From the cell containing the given text, extract its center point as [X, Y] coordinate. 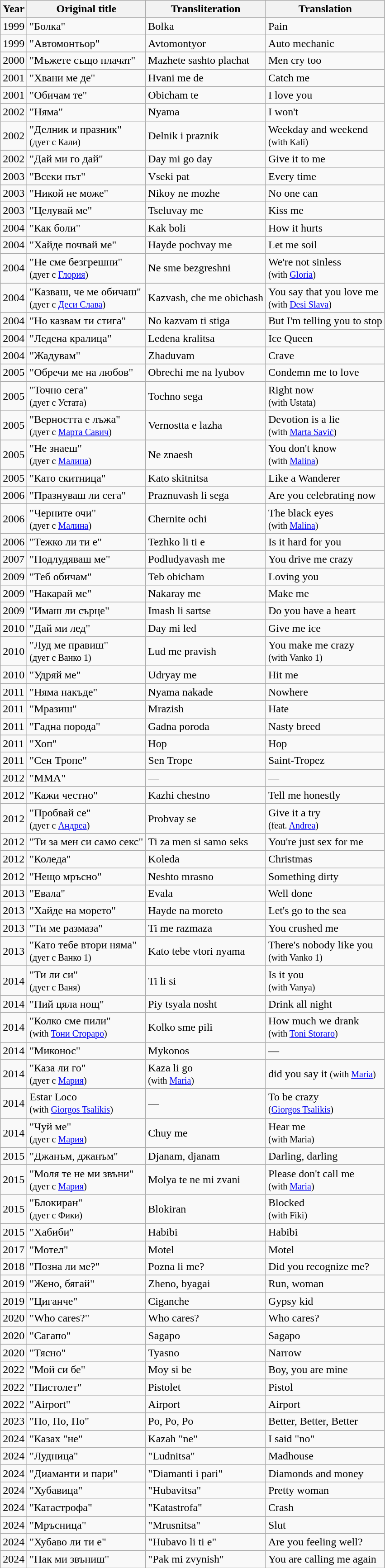
Chuy me [206, 1132]
Christmas [325, 859]
Bolka [206, 26]
Year [14, 9]
"Хубаво ли ти е" [86, 1542]
Hate [325, 709]
Evala [206, 894]
"Хайде почвай ме" [86, 245]
"Хабиби" [86, 1232]
You crushed me [325, 928]
"Дай ми лед" [86, 628]
Drink all night [325, 1004]
Nowhere [325, 692]
"Пак ми звъниш" [86, 1559]
Vseki pat [206, 176]
2023 [14, 1421]
"Чуй ме" (дует с Мария) [86, 1132]
"Ти за мен си само секс" [86, 842]
"Жено, бягай" [86, 1284]
"Казах "не" [86, 1439]
To be crazy (Giorgos Tsalikis) [325, 1104]
Auto mechanic [325, 43]
"Циганче" [86, 1301]
Nakaray me [206, 594]
"Делник и празник" (дует с Кали) [86, 136]
"Диаманти и пари" [86, 1473]
Neshto mrasno [206, 876]
Hayde na moreto [206, 911]
Darling, darling [325, 1156]
"Pak mi zvynish" [206, 1559]
Ice Queen [325, 338]
"Кажи честно" [86, 795]
Catch me [325, 78]
Pretty woman [325, 1490]
Zhaduvam [206, 355]
Kolko sme pili [206, 1028]
"Болка" [86, 26]
Po, Po, Po [206, 1421]
"Като тебе втори няма" (дует с Ванко 1) [86, 952]
"Теб обичам" [86, 577]
Ne znaesh [206, 455]
Madhouse [325, 1456]
Nyama [206, 112]
We're not sinless (with Gloria) [325, 269]
Ti za men si samo seks [206, 842]
Djanam, djanam [206, 1156]
"Мъжете също плачат" [86, 61]
"Airport" [86, 1404]
"Няма" [86, 112]
Run, woman [325, 1284]
Molya te ne mi zvani [206, 1180]
"Тежко ли ти е" [86, 542]
Avtomontyor [206, 43]
Ledena kralitsa [206, 338]
Kazah "ne" [206, 1439]
"По, По, По" [86, 1421]
Kaza li go (with Maria) [206, 1074]
Give me ice [325, 628]
Estar Loco (with Giorgos Tsalikis) [86, 1104]
Day mi led [206, 628]
"Пробвай се" (дует с Андреа) [86, 819]
"Всеки път" [86, 176]
"Коледа" [86, 859]
Pistolet [206, 1387]
"Каза ли го" (дует с Мария) [86, 1074]
Right now (with Ustata) [325, 396]
Chernite ochi [206, 518]
You say that you love me (with Desi Slava) [325, 298]
Tseluvay me [206, 210]
You make me crazy(with Vanko 1) [325, 651]
You are calling me again [325, 1559]
Day mi go day [206, 159]
No kazvam ti stiga [206, 321]
"Празнуваш ли сега" [86, 495]
"Как боли" [86, 227]
"Дай ми го дай" [86, 159]
Are you feeling well? [325, 1542]
"Като скитница" [86, 478]
"Ледена кралица" [86, 338]
"Подлудяваш ме" [86, 559]
Well done [325, 894]
Are you celebrating now [325, 495]
How it hurts [325, 227]
Kato tebe vtori nyama [206, 952]
Let me soil [325, 245]
Boy, you are mine [325, 1370]
Gadna poroda [206, 726]
Obrechi me na lyubov [206, 373]
"Джанъм, джанъм" [86, 1156]
Diamonds and money [325, 1473]
Men cry too [325, 61]
I love you [325, 95]
2017 [14, 1250]
Please don't call me (with Maria) [325, 1180]
Hear me(with Maria) [325, 1132]
Sen Trope [206, 761]
Pistol [325, 1387]
"Сен Тропе" [86, 761]
Ti me razmaza [206, 928]
Is it hard for you [325, 542]
I won't [325, 112]
Original title [86, 9]
Udryay me [206, 675]
Kato skitnitsa [206, 478]
"Пий цяла нощ" [86, 1004]
"Katastrofa" [206, 1507]
"Точно сега"(дует с Устата) [86, 396]
Kazhi chestno [206, 795]
"Целувай ме" [86, 210]
Tochno sega [206, 396]
"Позна ли ме?" [86, 1267]
2000 [14, 61]
Moy si be [206, 1370]
Weekday and weekend (with Kali) [325, 136]
"Mrusnitsa" [206, 1525]
Loving you [325, 577]
Zheno, byagai [206, 1284]
Is it you(with Vanya) [325, 981]
You're just sex for me [325, 842]
Mrazish [206, 709]
"Луд ме правиш" (дует с Ванко 1) [86, 651]
"Блокиран" (дует с Фики) [86, 1208]
Lud me pravish [206, 651]
"Пистолет" [86, 1387]
"Тясно" [86, 1353]
Kiss me [325, 210]
"Казваш, че ме обичаш" (дует с Деси Слава) [86, 298]
Piy tsyala nosht [206, 1004]
Do you have a heart [325, 611]
"Удряй ме" [86, 675]
Did you recognize me? [325, 1267]
Give it to me [325, 159]
Nikoy ne mozhe [206, 193]
Podludyavash me [206, 559]
"Хайде на морето" [86, 911]
"Не знаеш" (дует с Малина) [86, 455]
Kak boli [206, 227]
Blokiran [206, 1208]
"Гадна порода" [86, 726]
2007 [14, 559]
You drive me crazy [325, 559]
Mykonos [206, 1051]
"Но казвам ти стига" [86, 321]
"Who cares?" [86, 1318]
Kazvash, che me obichash [206, 298]
"Накарай ме" [86, 594]
Ne sme bezgreshni [206, 269]
"Евала" [86, 894]
"Обречи ме на любов" [86, 373]
Hit me [325, 675]
"Diamanti i pari" [206, 1473]
"Не сме безгрешни" (дует с Глория) [86, 269]
Tell me honestly [325, 795]
Like a Wanderer [325, 478]
Make me [325, 594]
"Сагапо" [86, 1336]
Let's go to the sea [325, 911]
"Катастрофа" [86, 1507]
Vernostta e lazha [206, 425]
How much we drank (with Toni Storaro) [325, 1028]
Crave [325, 355]
Tezhko li ti e [206, 542]
Ciganche [206, 1301]
"Hubavo li ti e" [206, 1542]
Something dirty [325, 876]
Pain [325, 26]
You don't know(with Malina) [325, 455]
"Нещо мръсно" [86, 876]
"Няма накъде" [86, 692]
"Моля те не ми звъни" (дует с Мария) [86, 1180]
"Никой не може" [86, 193]
Narrow [325, 1353]
Better, Better, Better [325, 1421]
Transliteration [206, 9]
"Hubavitsa" [206, 1490]
"Обичам те" [86, 95]
Probvay se [206, 819]
"Хоп" [86, 744]
Crash [325, 1507]
Give it a try (feat. Andrea) [325, 819]
2018 [14, 1267]
"Черните очи" (дует с Малина) [86, 518]
"Автомонтьор" [86, 43]
"Мръсница" [86, 1525]
Koleda [206, 859]
Blocked (with Fiki) [325, 1208]
"Верността е лъжа" (дует с Марта Савич) [86, 425]
"Ludnitsa" [206, 1456]
"Жадувам" [86, 355]
"Ти ли си" (дует с Ваня) [86, 981]
Pozna li me? [206, 1267]
The black eyes(with Malina) [325, 518]
Gypsy kid [325, 1301]
Hvani me de [206, 78]
"Лудница" [86, 1456]
"MMA" [86, 778]
"Колко сме пили" (with Тони Стораро) [86, 1028]
I said "no" [325, 1439]
Mazhete sashto plachat [206, 61]
No one can [325, 193]
Devotion is a lie (with Marta Savić) [325, 425]
"Мразиш" [86, 709]
Slut [325, 1525]
Saint-Tropez [325, 761]
Hayde pochvay me [206, 245]
Condemn me to love [325, 373]
Praznuvash li sega [206, 495]
Delnik i praznik [206, 136]
"Мой си бе" [86, 1370]
"Ти ме размаза" [86, 928]
"Хвани ме де" [86, 78]
"Мотел" [86, 1250]
Ti li si [206, 981]
Obicham te [206, 95]
"Миконос" [86, 1051]
Translation [325, 9]
"Имаш ли сърце" [86, 611]
"Хубавица" [86, 1490]
There's nobody like you (with Vanko 1) [325, 952]
But I'm telling you to stop [325, 321]
Tyasno [206, 1353]
did you say it (with Maria) [325, 1074]
Teb obicham [206, 577]
Imash li sartse [206, 611]
Nasty breed [325, 726]
Every time [325, 176]
Nyama nakade [206, 692]
